Search for the cell housing the specified text and yield its [X, Y] center coordinate. 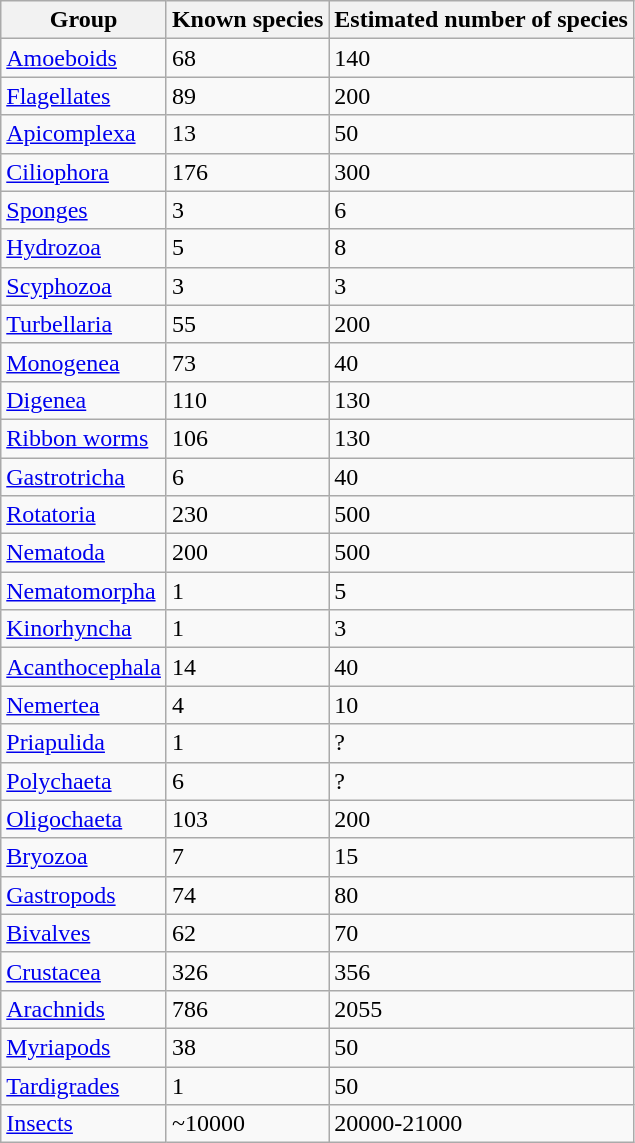
Scyphozoa [84, 286]
356 [482, 971]
Polychaeta [84, 781]
Known species [247, 20]
Oligochaeta [84, 819]
140 [482, 58]
13 [247, 134]
Crustacea [84, 971]
74 [247, 895]
20000-21000 [482, 1124]
38 [247, 1047]
176 [247, 172]
Sponges [84, 210]
68 [247, 58]
326 [247, 971]
Tardigrades [84, 1085]
73 [247, 362]
Monogenea [84, 362]
Bivalves [84, 933]
Myriapods [84, 1047]
Estimated number of species [482, 20]
10 [482, 705]
300 [482, 172]
106 [247, 438]
Rotatoria [84, 515]
110 [247, 400]
Digenea [84, 400]
Hydrozoa [84, 248]
55 [247, 324]
Gastrotricha [84, 477]
Bryozoa [84, 857]
Turbellaria [84, 324]
89 [247, 96]
Arachnids [84, 1009]
7 [247, 857]
Ciliophora [84, 172]
Acanthocephala [84, 667]
Gastropods [84, 895]
8 [482, 248]
Flagellates [84, 96]
Nemertea [84, 705]
2055 [482, 1009]
Group [84, 20]
4 [247, 705]
230 [247, 515]
Nematoda [84, 553]
Amoeboids [84, 58]
Apicomplexa [84, 134]
103 [247, 819]
14 [247, 667]
Priapulida [84, 743]
15 [482, 857]
70 [482, 933]
Nematomorpha [84, 591]
~10000 [247, 1124]
62 [247, 933]
80 [482, 895]
Ribbon worms [84, 438]
Kinorhyncha [84, 629]
786 [247, 1009]
Insects [84, 1124]
